Detect which cell encompasses the target text, then output its (X, Y) center coordinate. 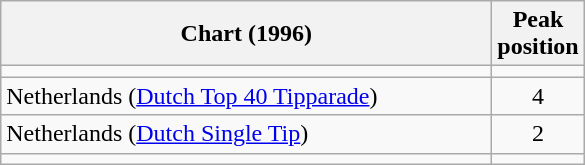
Netherlands (Dutch Single Tip) (246, 134)
Netherlands (Dutch Top 40 Tipparade) (246, 96)
Chart (1996) (246, 34)
Peakposition (538, 34)
4 (538, 96)
2 (538, 134)
